Extract the [x, y] coordinate from the center of the cell holding the provided text.  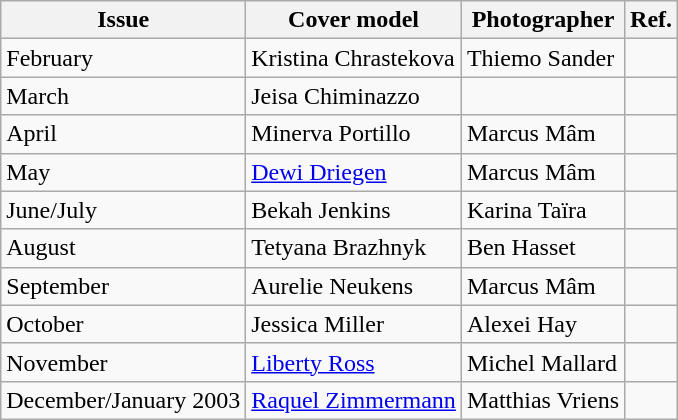
Cover model [354, 20]
Ben Hasset [542, 248]
Minerva Portillo [354, 134]
Liberty Ross [354, 362]
Karina Taïra [542, 210]
August [124, 248]
Thiemo Sander [542, 58]
April [124, 134]
Photographer [542, 20]
Issue [124, 20]
Raquel Zimmermann [354, 400]
Michel Mallard [542, 362]
Dewi Driegen [354, 172]
Kristina Chrastekova [354, 58]
Alexei Hay [542, 324]
Tetyana Brazhnyk [354, 248]
October [124, 324]
Matthias Vriens [542, 400]
May [124, 172]
March [124, 96]
Bekah Jenkins [354, 210]
November [124, 362]
Aurelie Neukens [354, 286]
February [124, 58]
Jeisa Chiminazzo [354, 96]
June/July [124, 210]
Ref. [652, 20]
September [124, 286]
Jessica Miller [354, 324]
December/January 2003 [124, 400]
